Determine the [X, Y] coordinate at the center of the cell enclosing the given text.  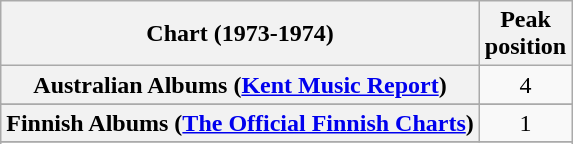
Australian Albums (Kent Music Report) [240, 85]
Finnish Albums (The Official Finnish Charts) [240, 123]
Chart (1973-1974) [240, 34]
1 [525, 123]
Peakposition [525, 34]
4 [525, 85]
